Find where the given text appears and provide that cell's center as (x, y) coordinate. 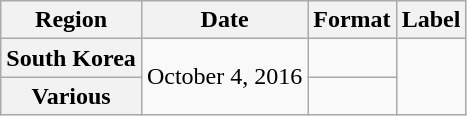
Date (224, 20)
Format (352, 20)
Label (431, 20)
Region (72, 20)
October 4, 2016 (224, 77)
South Korea (72, 58)
Various (72, 96)
